Detect which cell encompasses the target text, then output its [x, y] center coordinate. 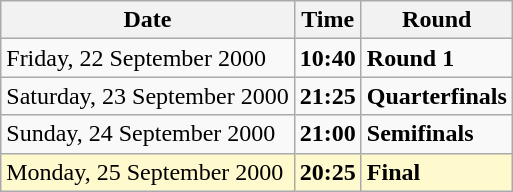
20:25 [328, 172]
Friday, 22 September 2000 [148, 58]
Sunday, 24 September 2000 [148, 134]
Date [148, 20]
Final [436, 172]
Round 1 [436, 58]
21:00 [328, 134]
Semifinals [436, 134]
Quarterfinals [436, 96]
Round [436, 20]
Time [328, 20]
21:25 [328, 96]
10:40 [328, 58]
Monday, 25 September 2000 [148, 172]
Saturday, 23 September 2000 [148, 96]
